Detect which cell encompasses the target text, then output its (x, y) center coordinate. 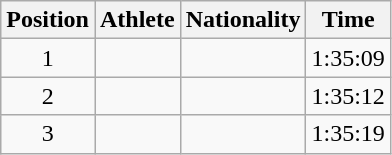
Position (48, 20)
Time (348, 20)
Athlete (137, 20)
3 (48, 134)
1:35:09 (348, 58)
2 (48, 96)
Nationality (243, 20)
1 (48, 58)
1:35:12 (348, 96)
1:35:19 (348, 134)
